Output the [x, y] coordinate of the center of the cell containing the given text.  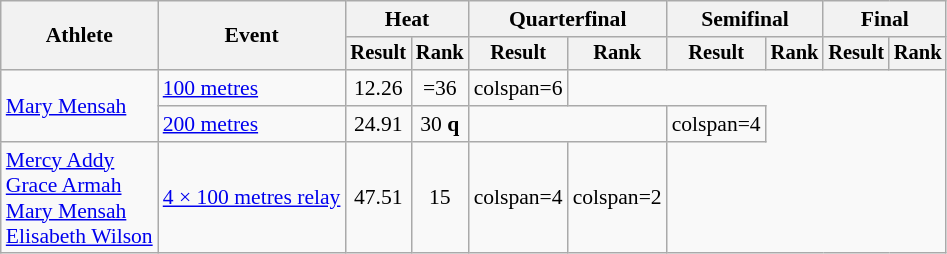
Athlete [80, 36]
colspan=2 [618, 198]
47.51 [378, 198]
Final [884, 19]
colspan=6 [518, 88]
200 metres [252, 124]
15 [440, 198]
4 × 100 metres relay [252, 198]
Semifinal [746, 19]
Heat [406, 19]
Mary Mensah [80, 106]
Event [252, 36]
Quarterfinal [568, 19]
100 metres [252, 88]
12.26 [378, 88]
Mercy AddyGrace ArmahMary MensahElisabeth Wilson [80, 198]
24.91 [378, 124]
30 q [440, 124]
=36 [440, 88]
